Output the (X, Y) coordinate of the center of the cell containing the given text.  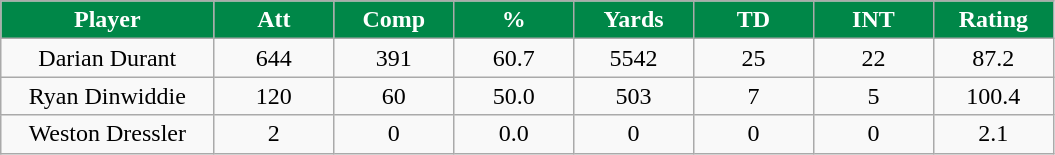
2.1 (993, 134)
22 (873, 58)
Player (108, 20)
87.2 (993, 58)
Darian Durant (108, 58)
Comp (394, 20)
Rating (993, 20)
TD (754, 20)
60.7 (514, 58)
503 (634, 96)
INT (873, 20)
5 (873, 96)
Weston Dressler (108, 134)
7 (754, 96)
644 (274, 58)
2 (274, 134)
Ryan Dinwiddie (108, 96)
60 (394, 96)
100.4 (993, 96)
% (514, 20)
Att (274, 20)
0.0 (514, 134)
5542 (634, 58)
Yards (634, 20)
120 (274, 96)
25 (754, 58)
50.0 (514, 96)
391 (394, 58)
